Output the (X, Y) coordinate of the center of the cell containing the given text.  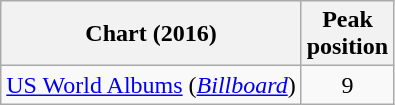
Chart (2016) (151, 34)
Peakposition (347, 34)
US World Albums (Billboard) (151, 85)
9 (347, 85)
